For the text-containing cell, return its midpoint in [x, y] coordinate format. 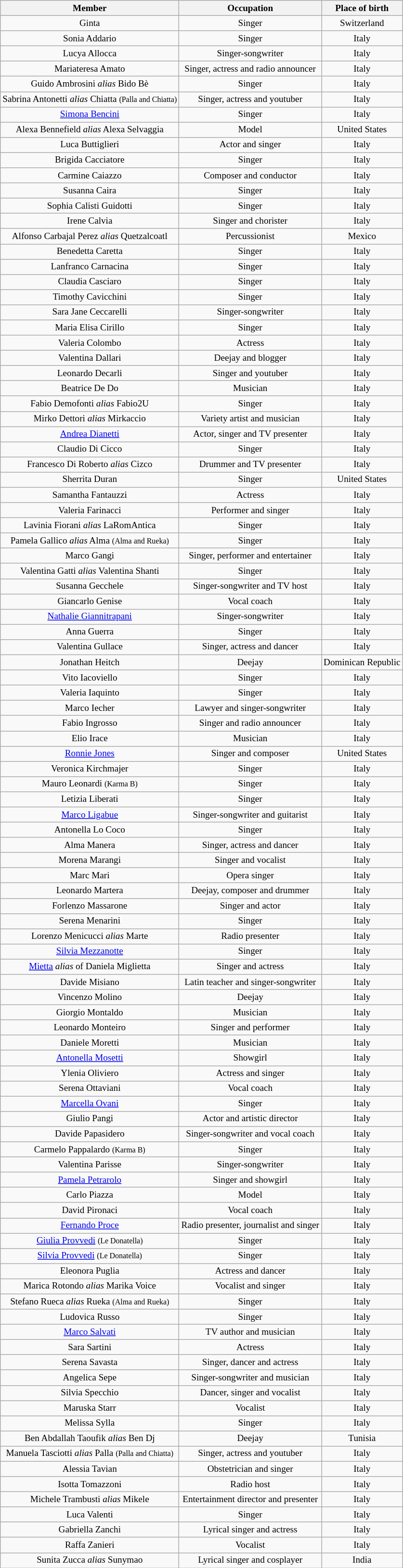
Valeria Colombo [90, 343]
Guido Ambrosini alias Bido Bè [90, 84]
Radio presenter [250, 936]
Alessia Tavian [90, 1469]
Lorenzo Menicucci alias Marte [90, 936]
Valentina Dallari [90, 358]
Valentina Gatti alias Valentina Shanti [90, 571]
Davide Misiano [90, 982]
Manuela Tasciotti alias Palla (Palla and Chiatta) [90, 1454]
Singer and performer [250, 1027]
Timothy Cavicchini [90, 297]
Latin teacher and singer-songwriter [250, 982]
Simona Bencini [90, 114]
Susanna Caira [90, 190]
Irene Calvia [90, 221]
Actor and artistic director [250, 1119]
Vito Iacoviello [90, 678]
Serena Savasta [90, 1363]
Fernando Proce [90, 1226]
Ginta [90, 23]
Maria Elisa Cirillo [90, 328]
Samantha Fantauzzi [90, 495]
Angelica Sepe [90, 1378]
Marco Ligabue [90, 815]
Giancarlo Genise [90, 602]
Percussionist [250, 236]
Leonardo Martera [90, 891]
Occupation [250, 8]
Giorgio Montaldo [90, 1012]
Carlo Piazza [90, 1195]
Letizia Liberati [90, 799]
Variety artist and musician [250, 419]
Radio presenter, journalist and singer [250, 1226]
Luca Valenti [90, 1515]
Antonella Mosetti [90, 1058]
Obstetrician and singer [250, 1469]
Raffa Zanieri [90, 1545]
Maruska Starr [90, 1408]
Sherrita Duran [90, 480]
TV author and musician [250, 1332]
Melissa Sylla [90, 1423]
Radio host [250, 1484]
Deejay and blogger [250, 358]
Giulio Pangi [90, 1119]
Lyrical singer and cosplayer [250, 1560]
Opera singer [250, 875]
Mauro Leonardi (Karma B) [90, 784]
Drummer and TV presenter [250, 465]
Valeria Farinacci [90, 510]
Serena Menarini [90, 921]
Alfonso Carbajal Perez alias Quetzalcoatl [90, 236]
Lanfranco Carnacina [90, 266]
Serena Ottaviani [90, 1088]
Sonia Addario [90, 38]
Tunisia [362, 1439]
Beatrice De Do [90, 389]
Sabrina Antonetti alias Chiatta (Palla and Chiatta) [90, 99]
Deejay, composer and drummer [250, 891]
Forlenzo Massarone [90, 906]
Stefano Rueca alias Rueka (Alma and Rueka) [90, 1302]
Susanna Gecchele [90, 586]
Fabio Ingrosso [90, 723]
Gabriella Zanchi [90, 1530]
Switzerland [362, 23]
Mariateresa Amato [90, 69]
Isotta Tomazzoni [90, 1484]
Francesco Di Roberto alias Cizco [90, 465]
Performer and singer [250, 510]
Lucya Allocca [90, 53]
Marc Mari [90, 875]
Actor, singer and TV presenter [250, 434]
Singer and composer [250, 754]
Davide Papasidero [90, 1134]
Sara Sartini [90, 1347]
Ylenia Oliviero [90, 1073]
Valentina Parisse [90, 1164]
Carmelo Pappalardo (Karma B) [90, 1150]
Silvia Specchio [90, 1393]
Eleonora Puglia [90, 1271]
Alma Manera [90, 845]
Sunita Zucca alias Sunymao [90, 1560]
Jonathan Heitch [90, 662]
Marica Rotondo alias Marika Voice [90, 1286]
Fabio Demofonti alias Fabio2U [90, 404]
Marco Salvati [90, 1332]
Singer and vocalist [250, 860]
Singer-songwriter and musician [250, 1378]
Marco Gangi [90, 556]
David Pironaci [90, 1210]
Claudio Di Cicco [90, 449]
Ben Abdallah Taoufik alias Ben Dj [90, 1439]
Lawyer and singer-songwriter [250, 708]
Dominican Republic [362, 662]
Marcella Ovani [90, 1104]
Valentina Gullace [90, 647]
Giulia Provvedi (Le Donatella) [90, 1240]
Brigida Cacciatore [90, 160]
Claudia Casciaro [90, 282]
Michele Trambusti alias Mikele [90, 1499]
Pamela Gallico alias Alma (Alma and Rueka) [90, 541]
Singer-songwriter and vocal coach [250, 1134]
Entertainment director and presenter [250, 1499]
Marco Iecher [90, 708]
Actor and singer [250, 145]
Alexa Bennefield alias Alexa Selvaggia [90, 130]
Singer and youtuber [250, 373]
Morena Marangi [90, 860]
Veronica Kirchmajer [90, 769]
Ludovica Russo [90, 1317]
Singer, performer and entertainer [250, 556]
Nathalie Giannitrapani [90, 617]
Singer-songwriter and TV host [250, 586]
Valeria Iaquinto [90, 693]
Anna Guerra [90, 632]
Mirko Dettori alias Mirkaccio [90, 419]
Vincenzo Molino [90, 997]
Leonardo Monteiro [90, 1027]
Lavinia Fiorani alias LaRomAntica [90, 525]
Luca Buttiglieri [90, 145]
Leonardo Decarli [90, 373]
Showgirl [250, 1058]
Singer and actress [250, 967]
Singer-songwriter and guitarist [250, 815]
India [362, 1560]
Actress and singer [250, 1073]
Singer and radio announcer [250, 723]
Elio Irace [90, 738]
Mietta alias of Daniela Miglietta [90, 967]
Singer, dancer and actress [250, 1363]
Benedetta Caretta [90, 252]
Silvia Mezzanotte [90, 951]
Singer, actress and radio announcer [250, 69]
Singer and actor [250, 906]
Silvia Provvedi (Le Donatella) [90, 1256]
Pamela Petrarolo [90, 1180]
Composer and conductor [250, 176]
Sophia Calisti Guidotti [90, 206]
Place of birth [362, 8]
Singer and chorister [250, 221]
Lyrical singer and actress [250, 1530]
Singer and showgirl [250, 1180]
Vocalist and singer [250, 1286]
Daniele Moretti [90, 1043]
Antonella Lo Coco [90, 830]
Actress and dancer [250, 1271]
Dancer, singer and vocalist [250, 1393]
Andrea Dianetti [90, 434]
Mexico [362, 236]
Ronnie Jones [90, 754]
Member [90, 8]
Sara Jane Ceccarelli [90, 312]
Carmine Caiazzo [90, 176]
